Return (X, Y) of the center of cell containing provided text 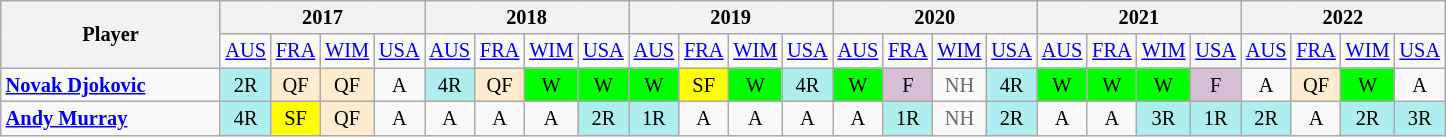
2018 (526, 17)
2019 (731, 17)
2022 (1343, 17)
Andy Murray (111, 118)
Player (111, 34)
Novak Djokovic (111, 85)
2020 (935, 17)
2017 (322, 17)
2021 (1139, 17)
